Find where the given text appears and provide that cell's center as (X, Y) coordinate. 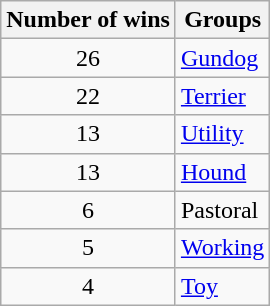
Gundog (222, 58)
22 (88, 96)
6 (88, 210)
5 (88, 248)
Toy (222, 286)
Groups (222, 20)
Working (222, 248)
Utility (222, 134)
26 (88, 58)
Number of wins (88, 20)
Terrier (222, 96)
Hound (222, 172)
4 (88, 286)
Pastoral (222, 210)
